Provide the [X, Y] coordinate of the cell's center where the given text is located.  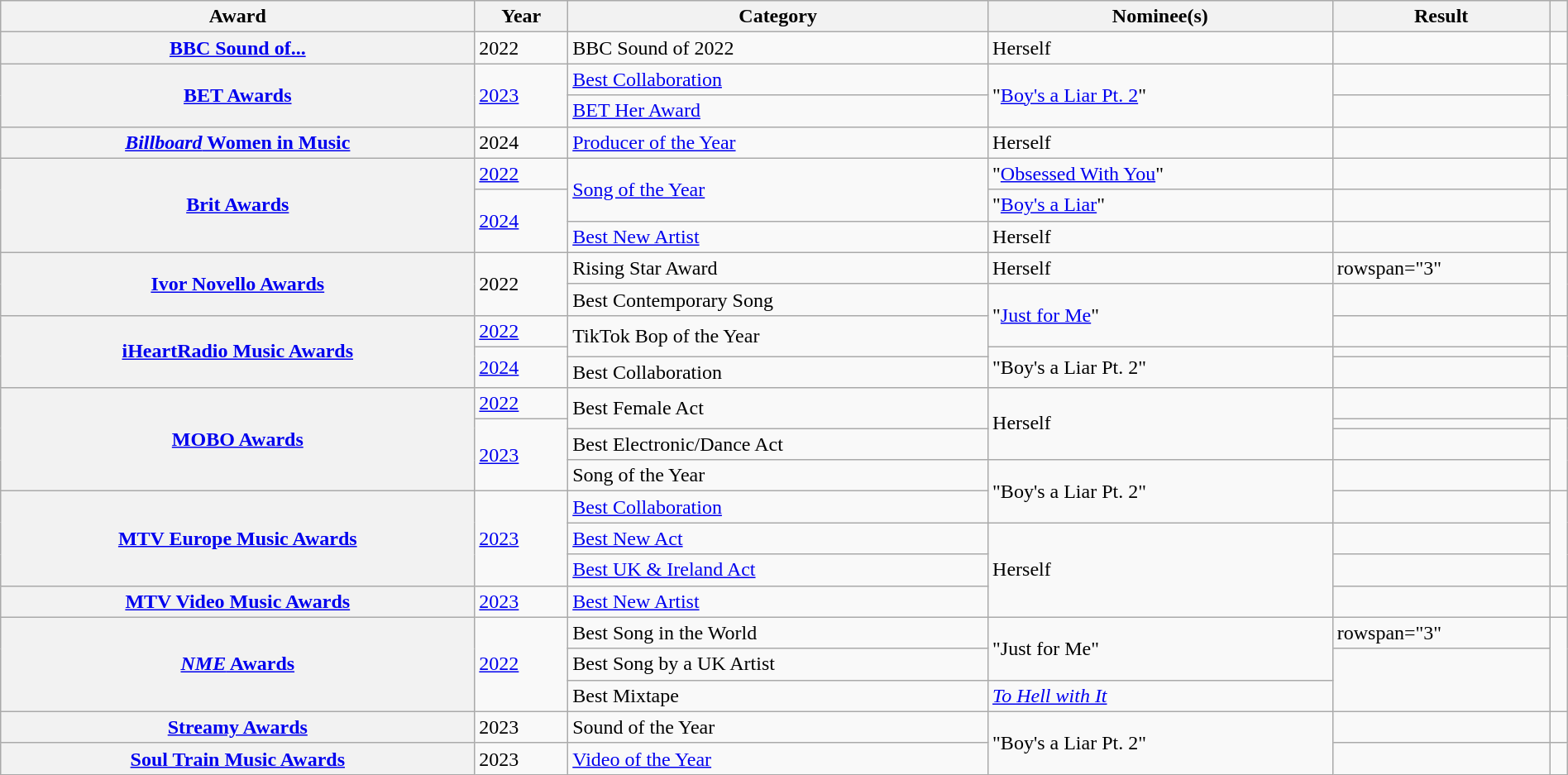
Award [238, 17]
TikTok Bop of the Year [778, 336]
Result [1441, 17]
MOBO Awards [238, 440]
Soul Train Music Awards [238, 758]
To Hell with It [1161, 696]
NME Awards [238, 664]
Video of the Year [778, 758]
Best Female Act [778, 409]
BBC Sound of... [238, 48]
Best Song by a UK Artist [778, 664]
Year [521, 17]
Billboard Women in Music [238, 142]
Best Electronic/Dance Act [778, 444]
Streamy Awards [238, 727]
Rising Star Award [778, 268]
BET Her Award [778, 111]
Best Contemporary Song [778, 299]
Nominee(s) [1161, 17]
"Boy's a Liar" [1161, 205]
BET Awards [238, 95]
Best Mixtape [778, 696]
Producer of the Year [778, 142]
Best Song in the World [778, 633]
Category [778, 17]
Best New Act [778, 538]
"Obsessed With You" [1161, 174]
MTV Video Music Awards [238, 601]
iHeartRadio Music Awards [238, 351]
Ivor Novello Awards [238, 284]
Sound of the Year [778, 727]
Brit Awards [238, 205]
Best UK & Ireland Act [778, 570]
MTV Europe Music Awards [238, 538]
BBC Sound of 2022 [778, 48]
